Determine the [X, Y] coordinate at the center of the cell enclosing the given text.  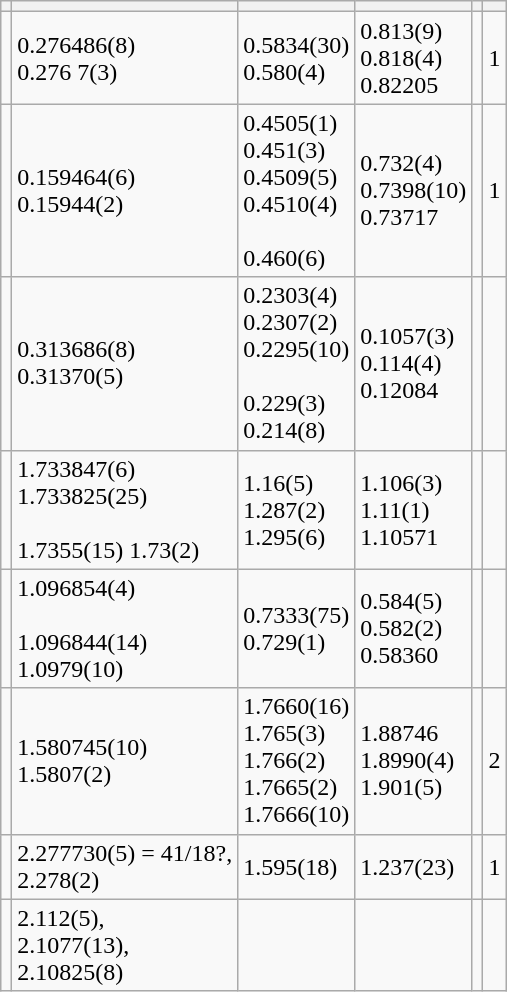
1.106(3) 1.11(1) 1.10571 [414, 510]
0.5834(30) 0.580(4) [296, 58]
1.580745(10) 1.5807(2) [125, 761]
0.159464(6) 0.15944(2) [125, 190]
0.584(5) 0.582(2) 0.58360 [414, 628]
0.732(4) 0.7398(10) 0.73717 [414, 190]
1.733847(6) 1.733825(25) 1.7355(15) 1.73(2) [125, 510]
0.4505(1) 0.451(3) 0.4509(5) 0.4510(4) 0.460(6) [296, 190]
1.7660(16) 1.765(3) 1.766(2) 1.7665(2) 1.7666(10) [296, 761]
1.16(5) 1.287(2) 1.295(6) [296, 510]
1.88746 1.8990(4) 1.901(5) [414, 761]
0.813(9) 0.818(4) 0.82205 [414, 58]
0.276486(8) 0.276 7(3) [125, 58]
0.1057(3) 0.114(4) 0.12084 [414, 364]
0.7333(75) 0.729(1) [296, 628]
1.237(23) [414, 866]
1.096854(4) 1.096844(14) 1.0979(10) [125, 628]
0.313686(8) 0.31370(5) [125, 364]
1.595(18) [296, 866]
2 [494, 761]
2.112(5), 2.1077(13),2.10825(8) [125, 945]
2.277730(5) = 41/18?, 2.278(2) [125, 866]
0.2303(4) 0.2307(2) 0.2295(10) 0.229(3) 0.214(8) [296, 364]
